Output the [X, Y] coordinate of the center of the cell containing the given text.  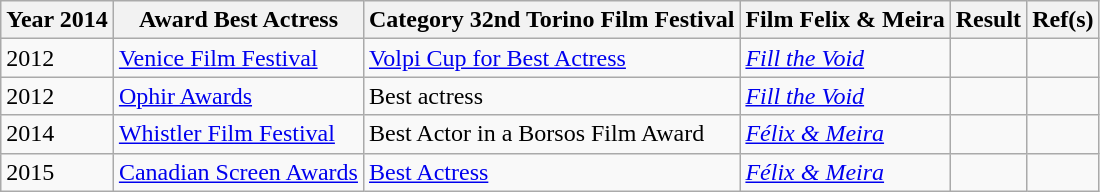
Best Actress [551, 172]
Ref(s) [1063, 20]
Venice Film Festival [238, 58]
Best Actor in a Borsos Film Award [551, 134]
Ophir Awards [238, 96]
2015 [58, 172]
Award Best Actress [238, 20]
Year 2014 [58, 20]
2014 [58, 134]
Volpi Cup for Best Actress [551, 58]
Best actress [551, 96]
Result [988, 20]
Canadian Screen Awards [238, 172]
Whistler Film Festival [238, 134]
Category 32nd Torino Film Festival [551, 20]
Film Felix & Meira [845, 20]
